Pinpoint the cell where the given text exists, returning its (X, Y) midpoint coordinate. 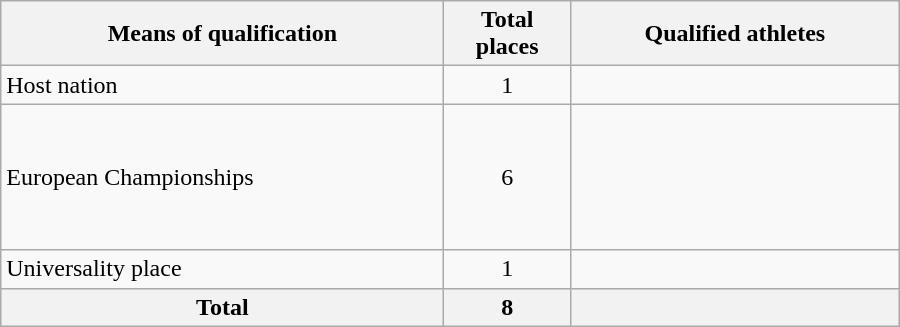
Qualified athletes (734, 34)
Universality place (222, 269)
European Championships (222, 177)
8 (507, 307)
Total (222, 307)
Totalplaces (507, 34)
Host nation (222, 85)
6 (507, 177)
Means of qualification (222, 34)
